Return (X, Y) of the center of cell containing provided text 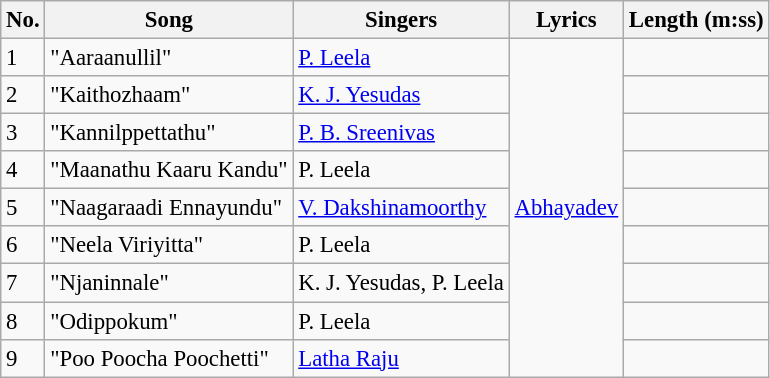
Lyrics (566, 20)
"Odippokum" (169, 321)
6 (23, 245)
Singers (401, 20)
V. Dakshinamoorthy (401, 208)
Latha Raju (401, 358)
K. J. Yesudas, P. Leela (401, 283)
8 (23, 321)
P. B. Sreenivas (401, 133)
"Kaithozhaam" (169, 95)
Length (m:ss) (696, 20)
4 (23, 170)
"Poo Poocha Poochetti" (169, 358)
3 (23, 133)
2 (23, 95)
"Maanathu Kaaru Kandu" (169, 170)
No. (23, 20)
5 (23, 208)
Abhayadev (566, 208)
Song (169, 20)
K. J. Yesudas (401, 95)
7 (23, 283)
"Neela Viriyitta" (169, 245)
"Njaninnale" (169, 283)
1 (23, 58)
"Naagaraadi Ennayundu" (169, 208)
9 (23, 358)
"Kannilppettathu" (169, 133)
"Aaraanullil" (169, 58)
